For the text-containing cell, return its midpoint in [x, y] coordinate format. 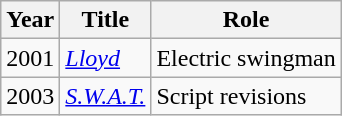
Script revisions [246, 96]
Year [30, 20]
Lloyd [106, 58]
2003 [30, 96]
Title [106, 20]
Role [246, 20]
2001 [30, 58]
Electric swingman [246, 58]
S.W.A.T. [106, 96]
